Determine the (X, Y) coordinate at the center of the cell enclosing the given text.  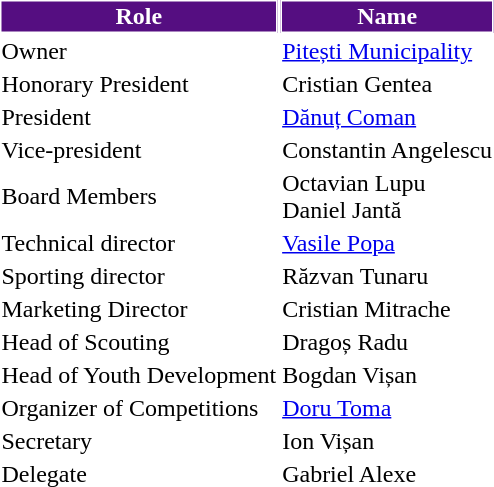
Marketing Director (139, 309)
Organizer of Competitions (139, 408)
Ion Vișan (388, 441)
Vice-president (139, 150)
Răzvan Tunaru (388, 276)
Octavian Lupu Daniel Jantă (388, 196)
Dănuț Coman (388, 117)
Doru Toma (388, 408)
Head of Scouting (139, 342)
Bogdan Vișan (388, 375)
Technical director (139, 243)
Vasile Popa (388, 243)
Cristian Gentea (388, 84)
Honorary President (139, 84)
Secretary (139, 441)
Head of Youth Development (139, 375)
Owner (139, 51)
Constantin Angelescu (388, 150)
President (139, 117)
Sporting director (139, 276)
Pitești Municipality (388, 51)
Dragoș Radu (388, 342)
Name (388, 16)
Cristian Mitrache (388, 309)
Board Members (139, 196)
Role (139, 16)
